Locate the cell with the specified text and output its (X, Y) center coordinate. 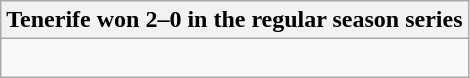
Tenerife won 2–0 in the regular season series (234, 20)
